Output the (X, Y) coordinate of the center of the cell containing the given text.  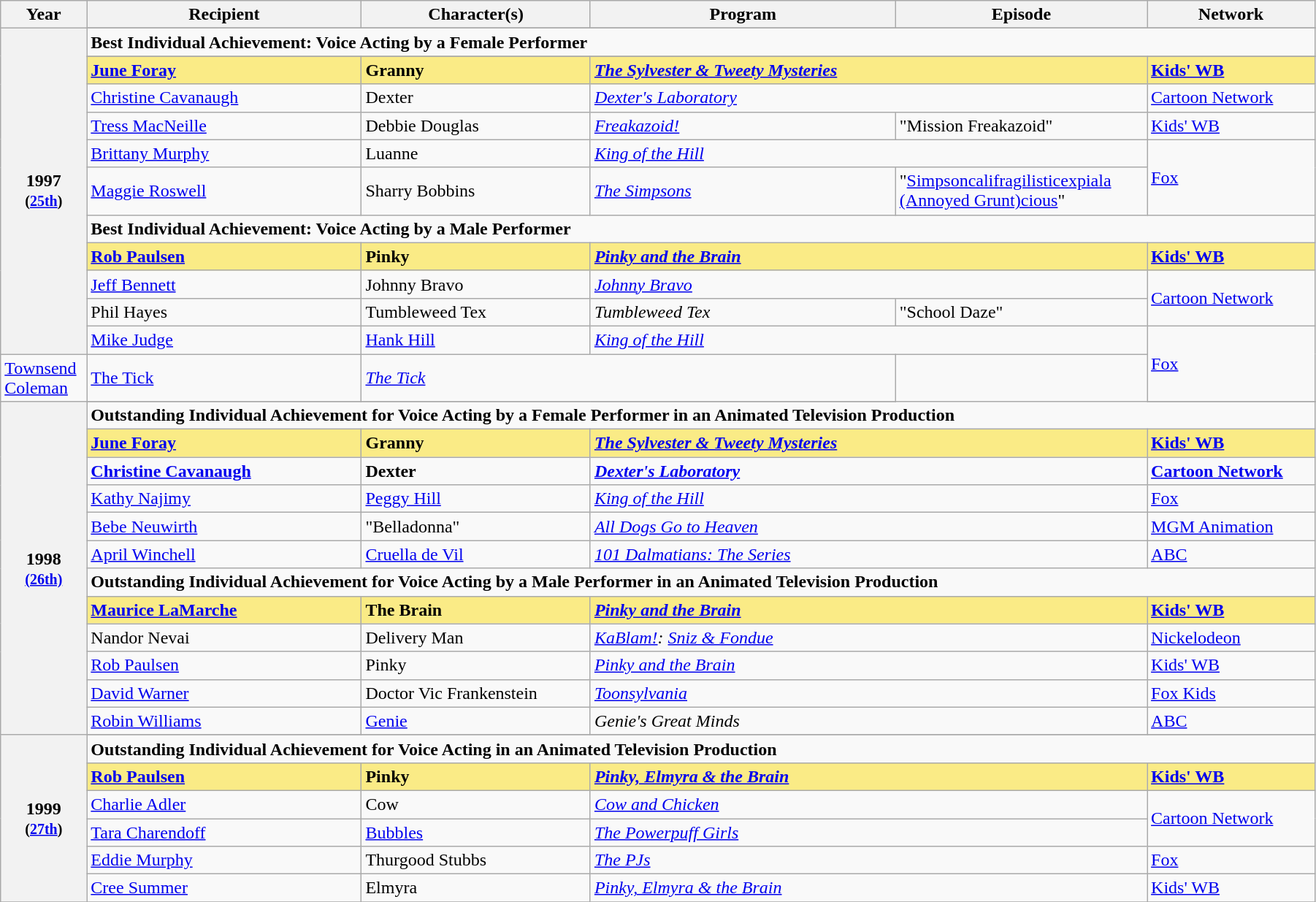
"School Daze" (1021, 312)
Outstanding Individual Achievement for Voice Acting by a Male Performer in an Animated Television Production (701, 582)
Delivery Man (476, 638)
"Simpsoncalifragilisticexpiala(Annoyed Grunt)cious" (1021, 191)
All Dogs Go to Heaven (868, 527)
Network (1231, 15)
MGM Animation (1231, 527)
"Belladonna" (476, 527)
Maggie Roswell (224, 191)
The Brain (476, 610)
Best Individual Achievement: Voice Acting by a Male Performer (701, 229)
David Warner (224, 693)
Doctor Vic Frankenstein (476, 693)
Brittany Murphy (224, 153)
Jeff Bennett (224, 284)
Eddie Murphy (224, 860)
Kathy Najimy (224, 499)
"Mission Freakazoid" (1021, 126)
Phil Hayes (224, 312)
Genie's Great Minds (868, 721)
Freakazoid! (743, 126)
Luanne (476, 153)
Cree Summer (224, 888)
101 Dalmatians: The Series (868, 554)
Cow and Chicken (868, 804)
Cow (476, 804)
Peggy Hill (476, 499)
Year (44, 15)
Elmyra (476, 888)
Episode (1021, 15)
Thurgood Stubbs (476, 860)
Nandor Nevai (224, 638)
Mike Judge (224, 340)
Outstanding Individual Achievement for Voice Acting in an Animated Television Production (701, 749)
Recipient (224, 15)
Bubbles (476, 832)
Hank Hill (476, 340)
Robin Williams (224, 721)
Charlie Adler (224, 804)
KaBlam!: Sniz & Fondue (868, 638)
Toonsylvania (868, 693)
Tress MacNeille (224, 126)
Nickelodeon (1231, 638)
Character(s) (476, 15)
The Powerpuff Girls (868, 832)
April Winchell (224, 554)
Debbie Douglas (476, 126)
Genie (476, 721)
Fox Kids (1231, 693)
Best Individual Achievement: Voice Acting by a Female Performer (701, 42)
Program (743, 15)
1997 (25th) (44, 191)
Cruella de Vil (476, 554)
Bebe Neuwirth (224, 527)
Outstanding Individual Achievement for Voice Acting by a Female Performer in an Animated Television Production (701, 416)
Sharry Bobbins (476, 191)
The Simpsons (743, 191)
1998(26th) (44, 568)
Maurice LaMarche (224, 610)
The PJs (868, 860)
Townsend Coleman (44, 377)
Tara Charendoff (224, 832)
1999 (27th) (44, 818)
